Provide the (X, Y) coordinate of the cell's center where the given text is located.  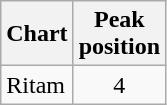
Peakposition (119, 34)
Ritam (37, 85)
Chart (37, 34)
4 (119, 85)
